Provide the (x, y) coordinate of the cell's center where the given text is located.  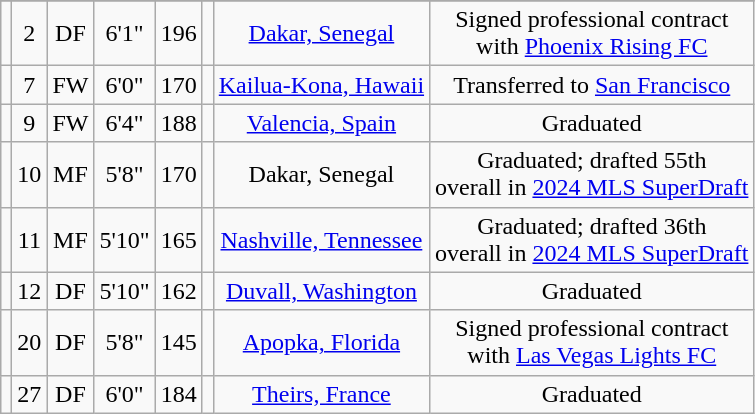
7 (30, 85)
2 (30, 34)
Duvall, Washington (321, 291)
Theirs, France (321, 394)
Valencia, Spain (321, 123)
12 (30, 291)
Nashville, Tennessee (321, 240)
Apopka, Florida (321, 342)
Kailua-Kona, Hawaii (321, 85)
162 (178, 291)
188 (178, 123)
Transferred to San Francisco (592, 85)
196 (178, 34)
6'4" (124, 123)
Graduated; drafted 36thoverall in 2024 MLS SuperDraft (592, 240)
184 (178, 394)
11 (30, 240)
27 (30, 394)
Signed professional contractwith Las Vegas Lights FC (592, 342)
6'1" (124, 34)
165 (178, 240)
20 (30, 342)
9 (30, 123)
10 (30, 174)
Signed professional contractwith Phoenix Rising FC (592, 34)
145 (178, 342)
Graduated; drafted 55thoverall in 2024 MLS SuperDraft (592, 174)
